Return the (x, y) coordinate for the center point of the cell that contains the specified text.  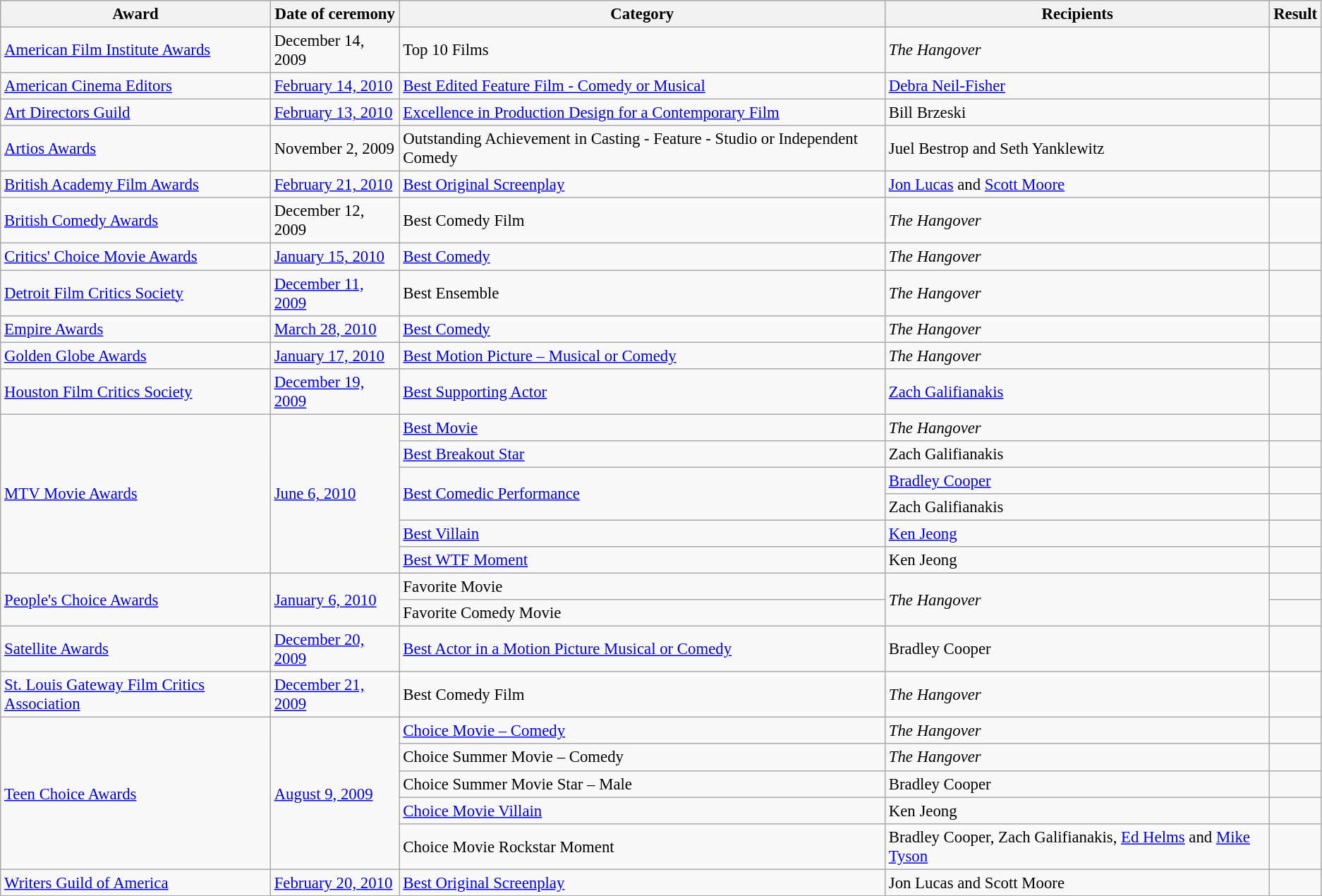
February 20, 2010 (334, 883)
Best Edited Feature Film - Comedy or Musical (642, 86)
February 14, 2010 (334, 86)
Bradley Cooper, Zach Galifianakis, Ed Helms and Mike Tyson (1077, 847)
Top 10 Films (642, 51)
December 19, 2009 (334, 391)
Result (1295, 14)
January 6, 2010 (334, 600)
Best Comedic Performance (642, 494)
Choice Summer Movie Star – Male (642, 784)
British Comedy Awards (135, 220)
Houston Film Critics Society (135, 391)
Choice Movie Rockstar Moment (642, 847)
December 14, 2009 (334, 51)
Critics' Choice Movie Awards (135, 257)
August 9, 2009 (334, 793)
December 11, 2009 (334, 293)
December 20, 2009 (334, 649)
Best Motion Picture – Musical or Comedy (642, 356)
Teen Choice Awards (135, 793)
American Film Institute Awards (135, 51)
Choice Movie Villain (642, 811)
Debra Neil-Fisher (1077, 86)
December 12, 2009 (334, 220)
Choice Movie – Comedy (642, 731)
Recipients (1077, 14)
November 2, 2009 (334, 148)
Empire Awards (135, 329)
January 17, 2010 (334, 356)
Golden Globe Awards (135, 356)
Best Ensemble (642, 293)
Detroit Film Critics Society (135, 293)
Art Directors Guild (135, 113)
Date of ceremony (334, 14)
Favorite Movie (642, 587)
January 15, 2010 (334, 257)
Writers Guild of America (135, 883)
American Cinema Editors (135, 86)
February 13, 2010 (334, 113)
MTV Movie Awards (135, 494)
December 21, 2009 (334, 694)
Best Actor in a Motion Picture Musical or Comedy (642, 649)
Best Supporting Actor (642, 391)
Bill Brzeski (1077, 113)
March 28, 2010 (334, 329)
Award (135, 14)
Favorite Comedy Movie (642, 613)
Best Villain (642, 533)
Satellite Awards (135, 649)
People's Choice Awards (135, 600)
February 21, 2010 (334, 185)
Juel Bestrop and Seth Yanklewitz (1077, 148)
Choice Summer Movie – Comedy (642, 758)
Category (642, 14)
Best Movie (642, 428)
Artios Awards (135, 148)
British Academy Film Awards (135, 185)
Excellence in Production Design for a Contemporary Film (642, 113)
Outstanding Achievement in Casting - Feature - Studio or Independent Comedy (642, 148)
Best Breakout Star (642, 454)
St. Louis Gateway Film Critics Association (135, 694)
June 6, 2010 (334, 494)
Best WTF Moment (642, 560)
